Pinpoint the cell where the given text exists, returning its [x, y] midpoint coordinate. 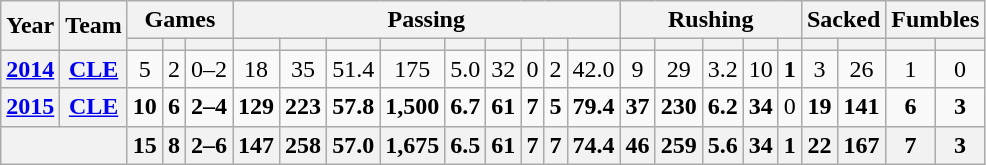
147 [256, 145]
2–6 [208, 145]
Team [94, 26]
3.2 [722, 69]
8 [174, 145]
5.6 [722, 145]
2014 [30, 69]
5.0 [466, 69]
Sacked [843, 20]
175 [412, 69]
19 [819, 107]
6.2 [722, 107]
129 [256, 107]
46 [638, 145]
0–2 [208, 69]
35 [304, 69]
51.4 [354, 69]
6.5 [466, 145]
2015 [30, 107]
57.8 [354, 107]
Year [30, 26]
167 [861, 145]
259 [678, 145]
230 [678, 107]
57.0 [354, 145]
2–4 [208, 107]
223 [304, 107]
74.4 [594, 145]
258 [304, 145]
9 [638, 69]
18 [256, 69]
6.7 [466, 107]
42.0 [594, 69]
Games [180, 20]
22 [819, 145]
141 [861, 107]
32 [504, 69]
Rushing [710, 20]
1,675 [412, 145]
26 [861, 69]
79.4 [594, 107]
Passing [427, 20]
37 [638, 107]
Fumbles [936, 20]
15 [144, 145]
29 [678, 69]
1,500 [412, 107]
